From the cell containing the given text, extract its center point as [X, Y] coordinate. 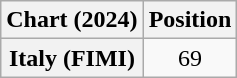
Position [190, 20]
Italy (FIMI) [72, 58]
69 [190, 58]
Chart (2024) [72, 20]
